Return [x, y] of the center of cell containing provided text 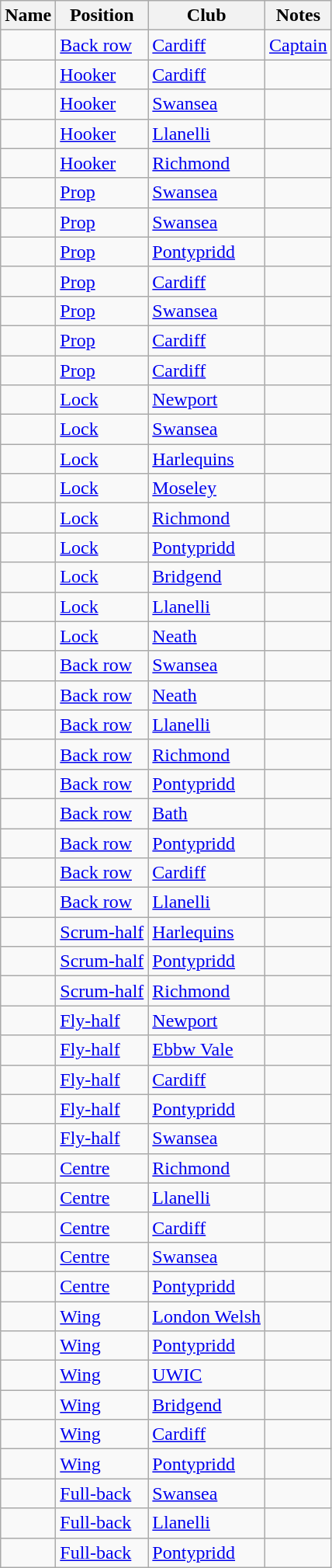
Notes [299, 16]
Bath [206, 813]
Position [102, 16]
London Welsh [206, 1316]
UWIC [206, 1375]
Moseley [206, 488]
Captain [299, 45]
Club [206, 16]
Ebbw Vale [206, 1050]
Name [28, 16]
